Extract the (X, Y) coordinate from the center of the cell holding the provided text.  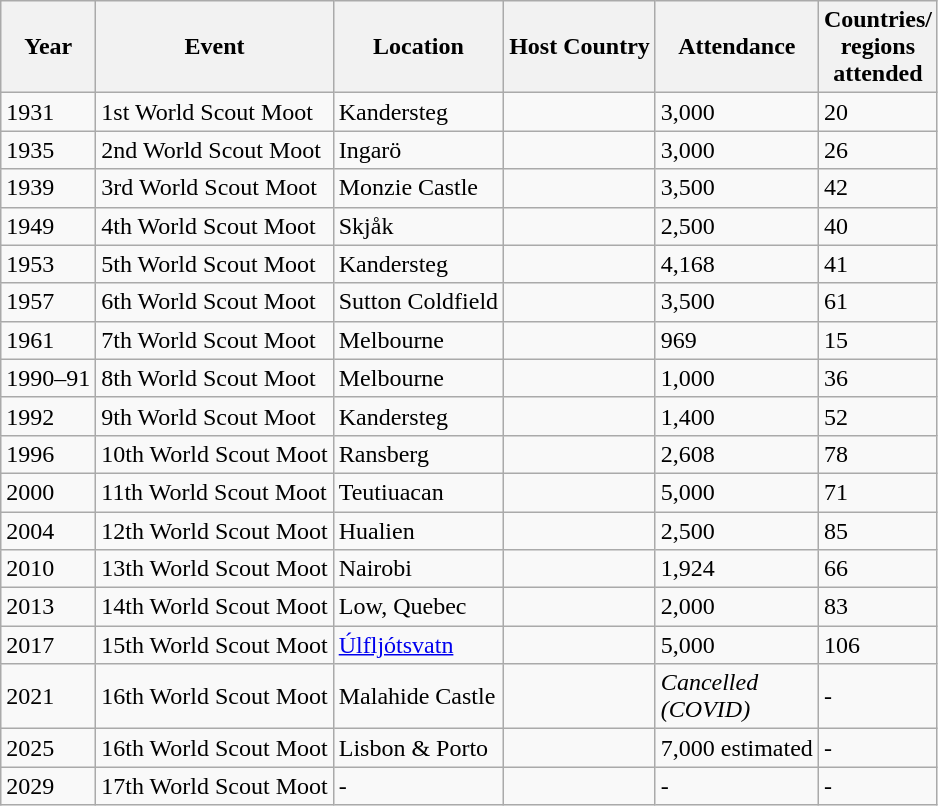
71 (878, 492)
1996 (48, 454)
83 (878, 607)
Ingarö (418, 150)
26 (878, 150)
40 (878, 226)
1,400 (736, 416)
1,924 (736, 569)
42 (878, 188)
17th World Scout Moot (214, 786)
2000 (48, 492)
78 (878, 454)
1939 (48, 188)
14th World Scout Moot (214, 607)
3rd World Scout Moot (214, 188)
7th World Scout Moot (214, 340)
1935 (48, 150)
2010 (48, 569)
52 (878, 416)
66 (878, 569)
2013 (48, 607)
9th World Scout Moot (214, 416)
36 (878, 378)
Event (214, 47)
4th World Scout Moot (214, 226)
2,000 (736, 607)
61 (878, 302)
20 (878, 112)
Location (418, 47)
2nd World Scout Moot (214, 150)
Ransberg (418, 454)
2029 (48, 786)
11th World Scout Moot (214, 492)
Cancelled(COVID) (736, 696)
12th World Scout Moot (214, 531)
Low, Quebec (418, 607)
2004 (48, 531)
Countries/regionsattended (878, 47)
Attendance (736, 47)
2,608 (736, 454)
1st World Scout Moot (214, 112)
10th World Scout Moot (214, 454)
5th World Scout Moot (214, 264)
13th World Scout Moot (214, 569)
1990–91 (48, 378)
1931 (48, 112)
1,000 (736, 378)
Nairobi (418, 569)
Skjåk (418, 226)
2017 (48, 645)
85 (878, 531)
Year (48, 47)
Host Country (580, 47)
8th World Scout Moot (214, 378)
Hualien (418, 531)
1961 (48, 340)
2025 (48, 748)
15 (878, 340)
Teutiuacan (418, 492)
106 (878, 645)
15th World Scout Moot (214, 645)
1949 (48, 226)
Úlfljótsvatn (418, 645)
1953 (48, 264)
Lisbon & Porto (418, 748)
Monzie Castle (418, 188)
6th World Scout Moot (214, 302)
4,168 (736, 264)
Sutton Coldfield (418, 302)
7,000 estimated (736, 748)
41 (878, 264)
2021 (48, 696)
1992 (48, 416)
1957 (48, 302)
969 (736, 340)
Malahide Castle (418, 696)
